Pinpoint the cell where the given text exists, returning its (X, Y) midpoint coordinate. 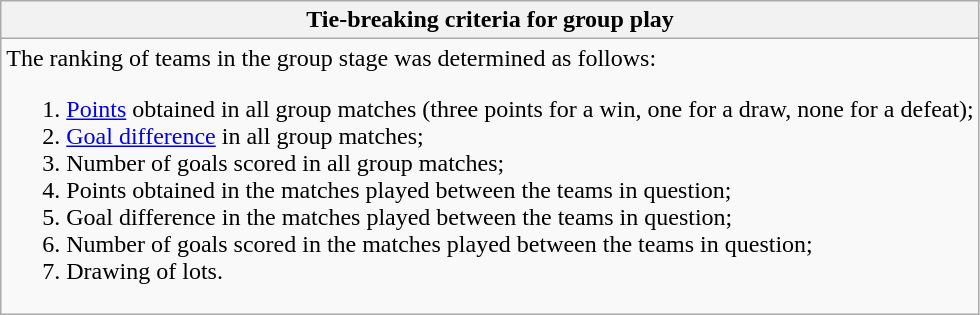
Tie-breaking criteria for group play (490, 20)
